Locate the cell with the specified text and output its [X, Y] center coordinate. 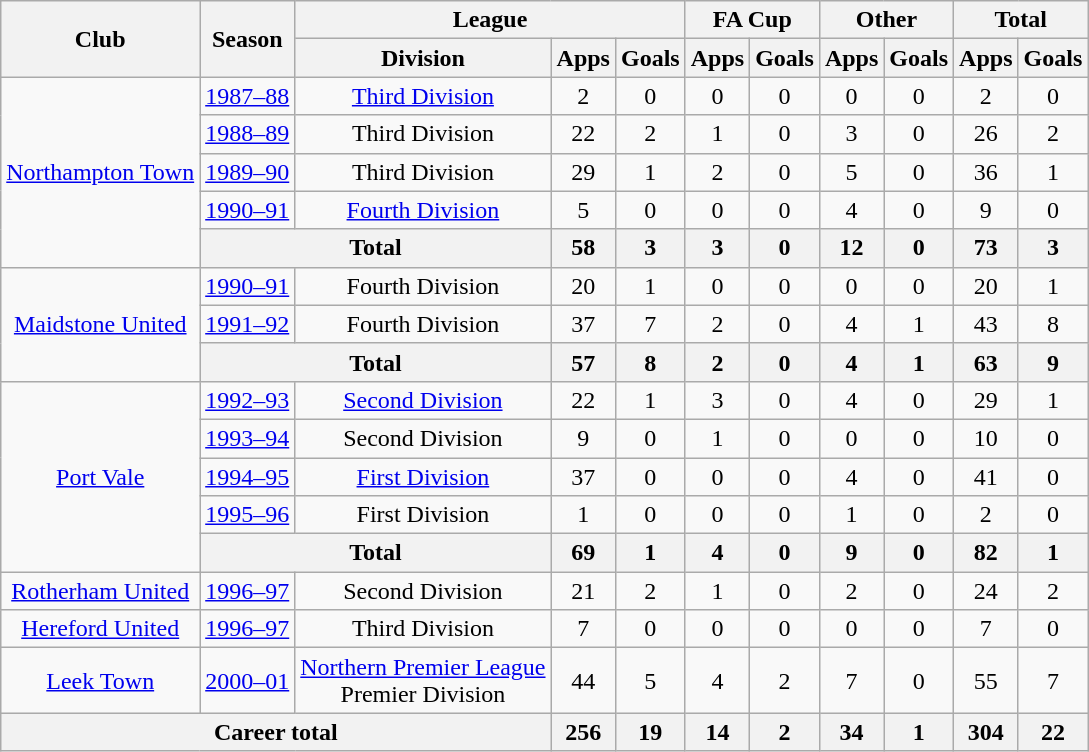
43 [986, 324]
14 [717, 732]
58 [583, 248]
304 [986, 732]
12 [851, 248]
Leek Town [100, 680]
Hereford United [100, 629]
36 [986, 172]
63 [986, 362]
1987–88 [248, 96]
1989–90 [248, 172]
Season [248, 39]
1988–89 [248, 134]
2000–01 [248, 680]
55 [986, 680]
1992–93 [248, 400]
19 [650, 732]
Club [100, 39]
34 [851, 732]
Career total [276, 732]
Other [886, 20]
1994–95 [248, 477]
82 [986, 553]
69 [583, 553]
256 [583, 732]
1995–96 [248, 515]
Division [423, 58]
1993–94 [248, 438]
10 [986, 438]
League [490, 20]
57 [583, 362]
24 [986, 591]
41 [986, 477]
26 [986, 134]
21 [583, 591]
Maidstone United [100, 324]
Northern Premier LeaguePremier Division [423, 680]
44 [583, 680]
Northampton Town [100, 172]
Rotherham United [100, 591]
1991–92 [248, 324]
73 [986, 248]
Port Vale [100, 476]
FA Cup [752, 20]
